Extract the [X, Y] coordinate from the center of the cell holding the provided text.  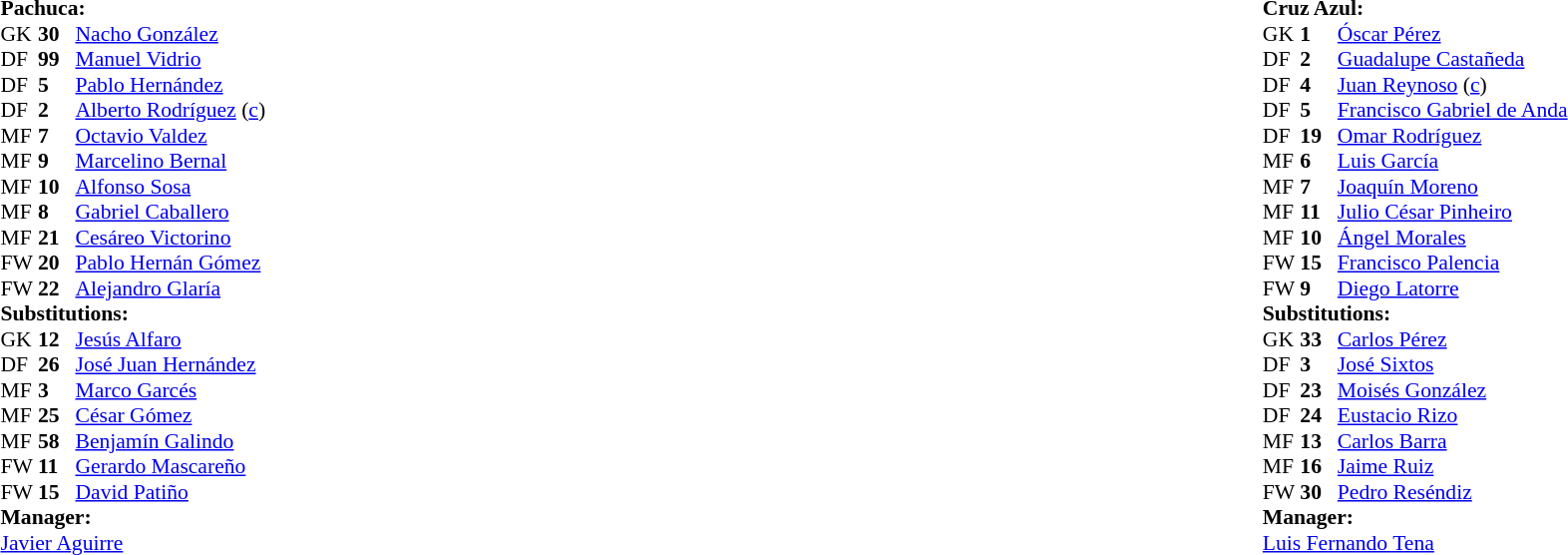
22 [57, 288]
Pablo Hernán Gómez [172, 263]
19 [1319, 136]
58 [57, 441]
Gerardo Mascareño [172, 466]
José Juan Hernández [172, 364]
Guadalupe Castañeda [1452, 59]
Francisco Palencia [1452, 263]
Eustacio Rizo [1452, 416]
Ángel Morales [1452, 238]
José Sixtos [1452, 364]
8 [57, 213]
Alfonso Sosa [172, 187]
Joaquín Moreno [1452, 187]
Pablo Hernández [172, 85]
David Patiño [172, 492]
24 [1319, 416]
Manuel Vidrio [172, 59]
4 [1319, 85]
1 [1319, 34]
Octavio Valdez [172, 136]
Gabriel Caballero [172, 213]
21 [57, 238]
16 [1319, 466]
6 [1319, 161]
Jesús Alfaro [172, 339]
César Gómez [172, 416]
Alberto Rodríguez (c) [172, 111]
Jaime Ruiz [1452, 466]
26 [57, 364]
12 [57, 339]
25 [57, 416]
33 [1319, 339]
Omar Rodríguez [1452, 136]
Marco Garcés [172, 390]
99 [57, 59]
Julio César Pinheiro [1452, 213]
Benjamín Galindo [172, 441]
Nacho González [172, 34]
Carlos Pérez [1452, 339]
Francisco Gabriel de Anda [1452, 111]
23 [1319, 390]
13 [1319, 441]
Juan Reynoso (c) [1452, 85]
Luis García [1452, 161]
Carlos Barra [1452, 441]
Alejandro Glaría [172, 288]
20 [57, 263]
Marcelino Bernal [172, 161]
Cesáreo Victorino [172, 238]
Diego Latorre [1452, 288]
Pedro Reséndiz [1452, 492]
Óscar Pérez [1452, 34]
Moisés González [1452, 390]
